Provide the (x, y) coordinate of the cell's center where the given text is located.  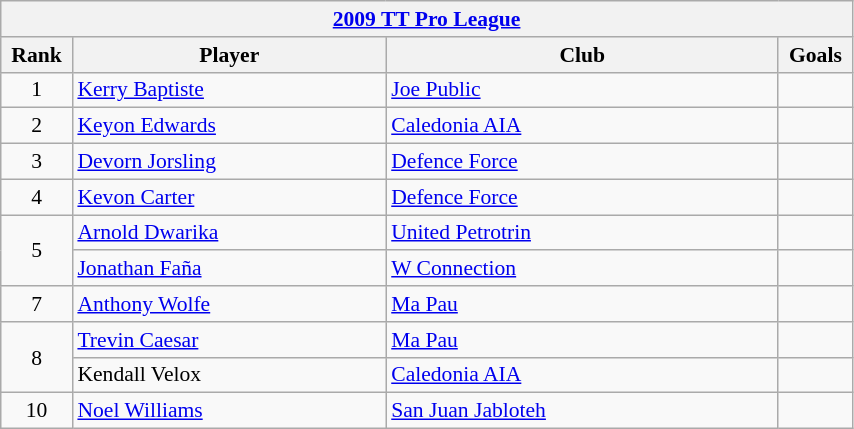
Trevin Caesar (229, 340)
United Petrotrin (582, 233)
1 (37, 90)
Club (582, 55)
Jonathan Faña (229, 269)
3 (37, 162)
Kendall Velox (229, 375)
Devorn Jorsling (229, 162)
Arnold Dwarika (229, 233)
Keyon Edwards (229, 126)
7 (37, 304)
10 (37, 411)
Joe Public (582, 90)
Kerry Baptiste (229, 90)
Anthony Wolfe (229, 304)
San Juan Jabloteh (582, 411)
Player (229, 55)
Noel Williams (229, 411)
2 (37, 126)
Rank (37, 55)
5 (37, 250)
2009 TT Pro League (427, 19)
W Connection (582, 269)
8 (37, 358)
Goals (815, 55)
4 (37, 197)
Kevon Carter (229, 197)
